Return (x, y) of the center of cell containing provided text 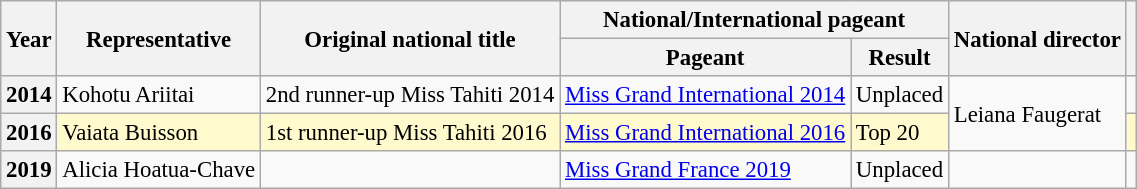
National director (1037, 38)
Original national title (410, 38)
Vaiata Buisson (159, 133)
Leiana Faugerat (1037, 114)
2019 (29, 170)
2014 (29, 95)
Kohotu Ariitai (159, 95)
Pageant (706, 58)
1st runner-up Miss Tahiti 2016 (410, 133)
Miss Grand France 2019 (706, 170)
Miss Grand International 2016 (706, 133)
Year (29, 38)
Representative (159, 38)
Top 20 (900, 133)
Alicia Hoatua-Chave (159, 170)
2nd runner-up Miss Tahiti 2014 (410, 95)
2016 (29, 133)
National/International pageant (754, 20)
Result (900, 58)
Miss Grand International 2014 (706, 95)
